Output the [x, y] coordinate of the center of the cell containing the given text.  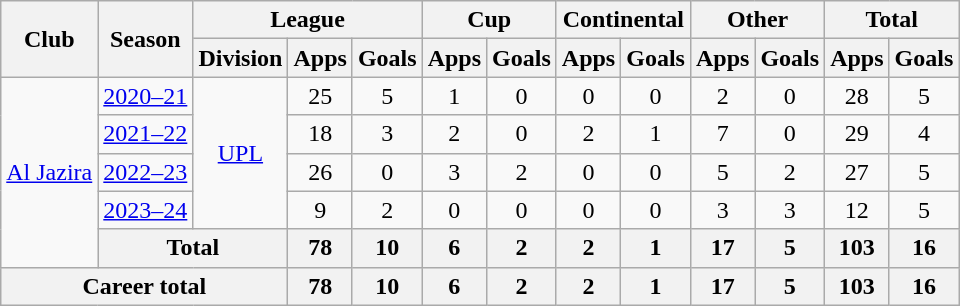
25 [320, 96]
2022–23 [146, 172]
2021–22 [146, 134]
28 [857, 96]
12 [857, 210]
Continental [623, 20]
9 [320, 210]
Al Jazira [50, 172]
2020–21 [146, 96]
27 [857, 172]
Cup [489, 20]
26 [320, 172]
UPL [240, 153]
League [308, 20]
29 [857, 134]
2023–24 [146, 210]
18 [320, 134]
Other [757, 20]
Career total [144, 286]
4 [924, 134]
Division [240, 58]
7 [722, 134]
Season [146, 39]
Club [50, 39]
